From the cell containing the given text, extract its center point as (X, Y) coordinate. 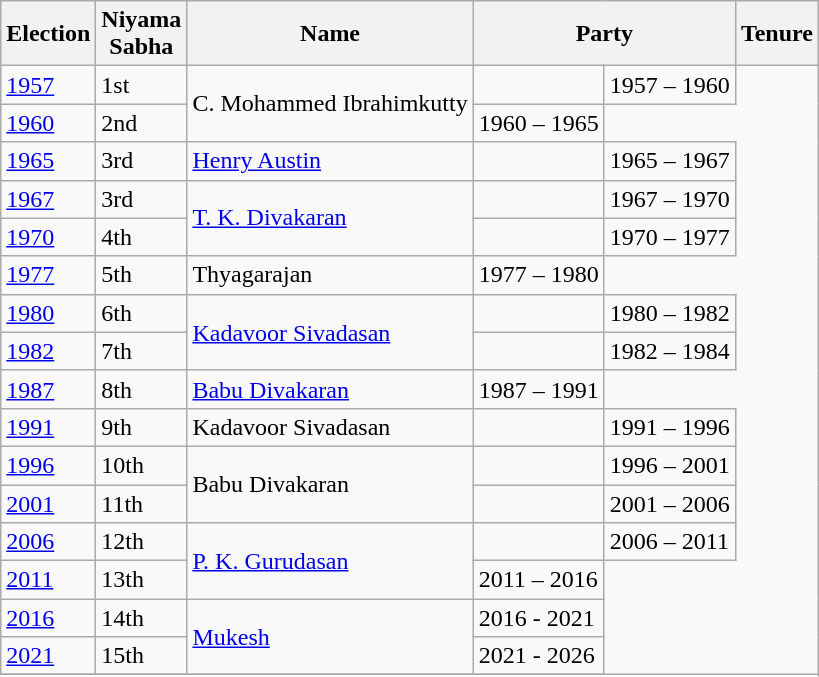
1991 – 1996 (670, 427)
9th (142, 427)
2021 (48, 656)
1967 (48, 199)
Election (48, 34)
Mukesh (330, 637)
C. Mohammed Ibrahimkutty (330, 104)
2001 – 2006 (670, 503)
1957 (48, 85)
1965 (48, 161)
1970 (48, 237)
2nd (142, 123)
14th (142, 618)
2021 - 2026 (538, 656)
Name (330, 34)
1980 – 1982 (670, 313)
2006 (48, 542)
1982 (48, 351)
P. K. Gurudasan (330, 561)
2011 – 2016 (538, 580)
1st (142, 85)
1977 (48, 275)
1957 – 1960 (670, 85)
1987 – 1991 (538, 389)
T. K. Divakaran (330, 218)
Thyagarajan (330, 275)
1977 – 1980 (538, 275)
2016 (48, 618)
1991 (48, 427)
13th (142, 580)
Tenure (776, 34)
Party (604, 34)
1967 – 1970 (670, 199)
11th (142, 503)
2016 - 2021 (538, 618)
1996 (48, 465)
1965 – 1967 (670, 161)
10th (142, 465)
8th (142, 389)
1996 – 2001 (670, 465)
1960 (48, 123)
Henry Austin (330, 161)
1982 – 1984 (670, 351)
6th (142, 313)
2011 (48, 580)
1970 – 1977 (670, 237)
1987 (48, 389)
NiyamaSabha (142, 34)
15th (142, 656)
4th (142, 237)
2006 – 2011 (670, 542)
5th (142, 275)
12th (142, 542)
1980 (48, 313)
7th (142, 351)
2001 (48, 503)
1960 – 1965 (538, 123)
